Identify which cell holds the provided text, then report its [x, y] central coordinate. 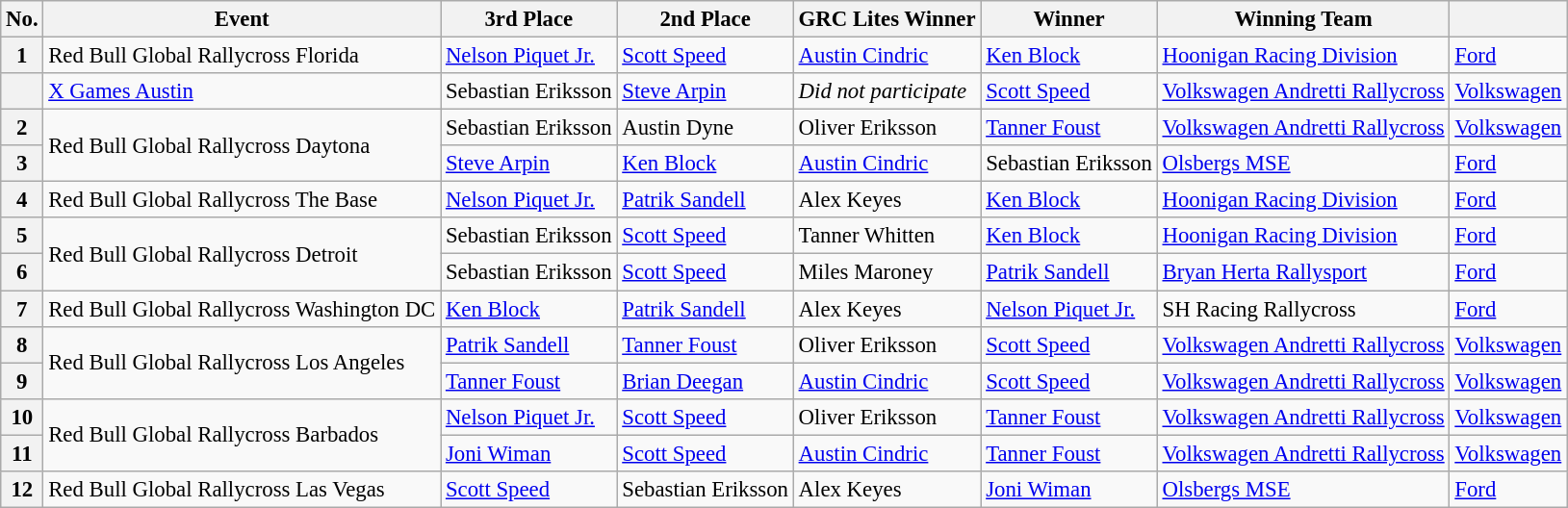
Miles Maroney [887, 272]
Red Bull Global Rallycross Florida [243, 56]
7 [22, 309]
Bryan Herta Rallysport [1303, 272]
2nd Place [705, 19]
Red Bull Global Rallycross The Base [243, 200]
No. [22, 19]
5 [22, 236]
Red Bull Global Rallycross Los Angeles [243, 362]
Red Bull Global Rallycross Detroit [243, 254]
1 [22, 56]
Brian Deegan [705, 381]
Red Bull Global Rallycross Barbados [243, 435]
3 [22, 164]
11 [22, 453]
Event [243, 19]
X Games Austin [243, 91]
Winning Team [1303, 19]
6 [22, 272]
GRC Lites Winner [887, 19]
Winner [1068, 19]
3rd Place [529, 19]
Red Bull Global Rallycross Las Vegas [243, 490]
12 [22, 490]
Red Bull Global Rallycross Daytona [243, 146]
Red Bull Global Rallycross Washington DC [243, 309]
10 [22, 417]
2 [22, 128]
SH Racing Rallycross [1303, 309]
Austin Dyne [705, 128]
4 [22, 200]
9 [22, 381]
Tanner Whitten [887, 236]
Did not participate [887, 91]
8 [22, 344]
